Extract the (X, Y) coordinate from the center of the cell holding the provided text.  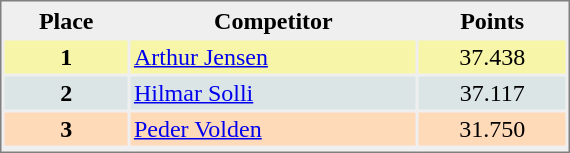
37.117 (492, 92)
Place (66, 20)
Peder Volden (274, 128)
Arthur Jensen (274, 56)
3 (66, 128)
Hilmar Solli (274, 92)
Competitor (274, 20)
Points (492, 20)
31.750 (492, 128)
2 (66, 92)
1 (66, 56)
37.438 (492, 56)
